From the cell containing the given text, extract its center point as (X, Y) coordinate. 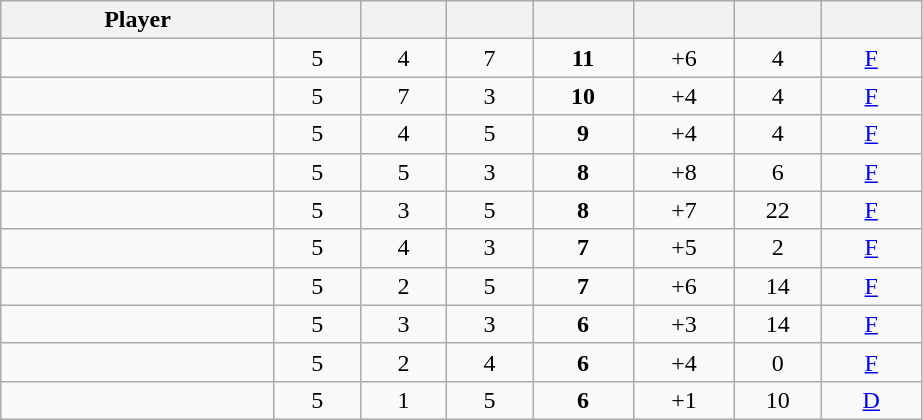
1 (403, 400)
+8 (684, 172)
0 (778, 362)
+7 (684, 210)
+5 (684, 248)
+3 (684, 324)
9 (582, 134)
Player (138, 20)
D (872, 400)
11 (582, 58)
22 (778, 210)
+1 (684, 400)
